Identify which cell holds the provided text, then report its (X, Y) central coordinate. 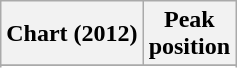
Peakposition (189, 34)
Chart (2012) (72, 34)
